Return the (x, y) coordinate for the center point of the cell that contains the specified text.  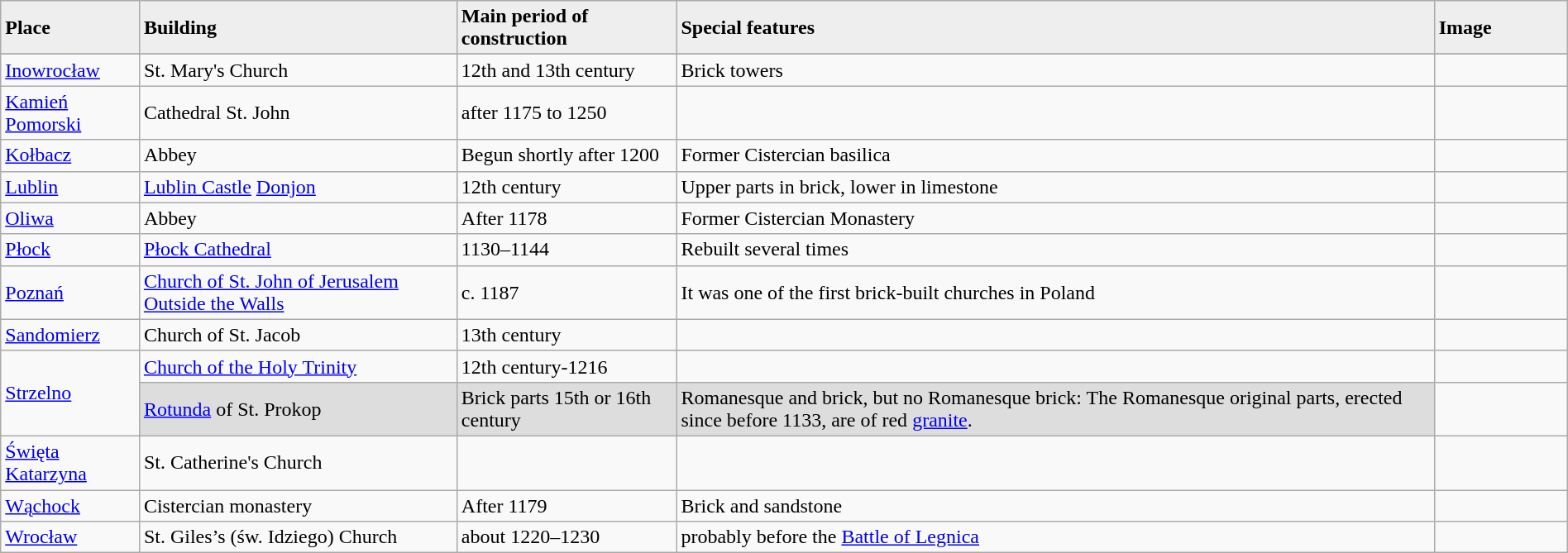
After 1179 (566, 505)
Former Cistercian Monastery (1055, 218)
Święta Katarzyna (70, 463)
Former Cistercian basilica (1055, 155)
Strzelno (70, 393)
Rotunda of St. Prokop (298, 408)
probably before the Battle of Legnica (1055, 537)
Kołbacz (70, 155)
St. Giles’s (św. Idziego) Church (298, 537)
Church of St. John of Jerusalem Outside the Walls (298, 293)
Cathedral St. John (298, 112)
Special features (1055, 28)
Oliwa (70, 218)
Main period of construction (566, 28)
St. Mary's Church (298, 70)
Upper parts in brick, lower in limestone (1055, 187)
Romanesque and brick, but no Romanesque brick: The Romanesque original parts, erected since before 1133, are of red granite. (1055, 408)
Church of St. Jacob (298, 335)
Wąchock (70, 505)
Brick parts 15th or 16th century (566, 408)
It was one of the first brick-built churches in Poland (1055, 293)
c. 1187 (566, 293)
12th century-1216 (566, 366)
Rebuilt several times (1055, 250)
Płock (70, 250)
Place (70, 28)
St. Catherine's Church (298, 463)
Wrocław (70, 537)
Building (298, 28)
Sandomierz (70, 335)
13th century (566, 335)
Brick and sandstone (1055, 505)
12th and 13th century (566, 70)
Image (1500, 28)
Cistercian monastery (298, 505)
about 1220–1230 (566, 537)
Płock Cathedral (298, 250)
After 1178 (566, 218)
Brick towers (1055, 70)
Inowrocław (70, 70)
1130–1144 (566, 250)
after 1175 to 1250 (566, 112)
12th century (566, 187)
Kamień Pomorski (70, 112)
Church of the Holy Trinity (298, 366)
Lublin (70, 187)
Poznań (70, 293)
Lublin Castle Donjon (298, 187)
Begun shortly after 1200 (566, 155)
